Return (x, y) of the center of cell containing provided text 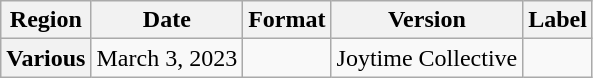
Region (46, 20)
Version (427, 20)
Format (287, 20)
Label (558, 20)
Various (46, 58)
March 3, 2023 (167, 58)
Date (167, 20)
Joytime Collective (427, 58)
